Determine the [X, Y] coordinate at the center of the cell enclosing the given text.  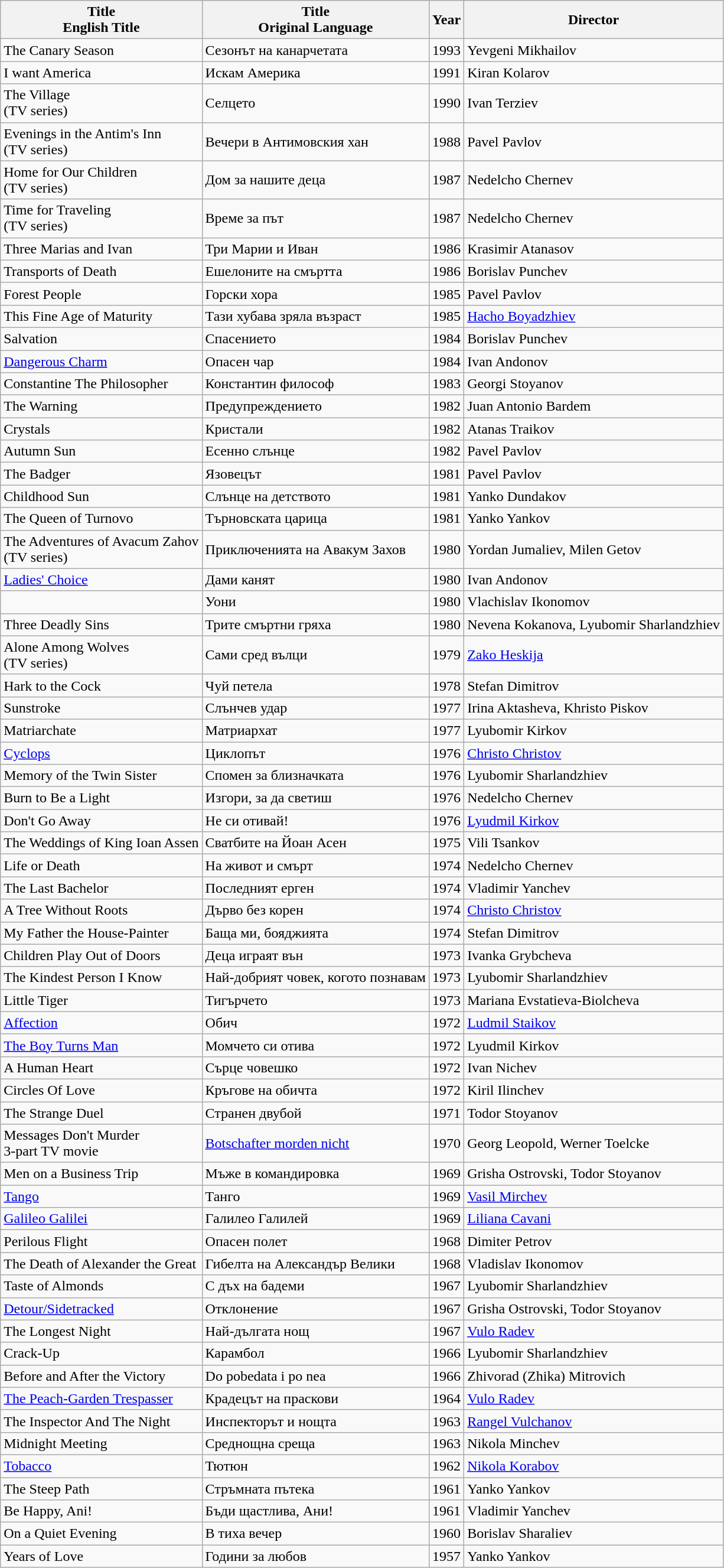
Hark to the Cock [102, 685]
Alone Among Wolves(TV series) [102, 655]
Баща ми, бояджията [315, 933]
Time for Traveling(TV series) [102, 219]
Rangel Vulchanov [594, 1421]
Константин философ [315, 384]
Стръмната пътека [315, 1488]
Cyclops [102, 753]
Memory of the Twin Sister [102, 776]
Опасен чар [315, 361]
Вечери в Антимовския хан [315, 142]
The Canary Season [102, 50]
1960 [446, 1534]
1970 [446, 1144]
The Kindest Person I Know [102, 978]
Ivan Terziev [594, 103]
The Adventures of Avacum Zahov(TV series) [102, 549]
1988 [446, 142]
Деца играят вън [315, 955]
Предупреждението [315, 406]
My Father the House-Painter [102, 933]
Autumn Sun [102, 451]
I want America [102, 73]
Crystals [102, 429]
Трите смъртни гряха [315, 624]
Ешелоните на смъртта [315, 271]
Странен двубой [315, 1112]
Mariana Evstatieva-Biolcheva [594, 1000]
Vasil Mirchev [594, 1196]
Искам Америка [315, 73]
Years of Love [102, 1556]
Гибелта на Александър Велики [315, 1264]
The Longest Night [102, 1331]
Irina Aktasheva, Khristo Piskov [594, 708]
The Death of Alexander the Great [102, 1264]
Слънце на детството [315, 496]
A Human Heart [102, 1068]
1971 [446, 1112]
1978 [446, 685]
На живот и смърт [315, 866]
The Peach-Garden Trespasser [102, 1398]
Отклонение [315, 1309]
Yevgeni Mikhailov [594, 50]
В тиха вечер [315, 1534]
Todor Stoyanov [594, 1112]
Kiran Kolarov [594, 73]
Язовецът [315, 474]
TitleEnglish Title [102, 20]
Burn to Be a Light [102, 798]
1993 [446, 50]
Ivan Nichev [594, 1068]
Nevena Kokanova, Lyubomir Sharlandzhiev [594, 624]
Дами канят [315, 580]
Do pobedata i po nea [315, 1376]
Three Marias and Ivan [102, 249]
Тази хубава зряла възраст [315, 316]
Селцето [315, 103]
Zhivorad (Zhika) Mitrovich [594, 1376]
Приключенията на Авакум Захов [315, 549]
Dimiter Petrov [594, 1241]
Lyubomir Kirkov [594, 730]
Zako Heskija [594, 655]
Children Play Out of Doors [102, 955]
Midnight Meeting [102, 1443]
Бъди щастлива, Ани! [315, 1511]
Crack-Up [102, 1354]
Танго [315, 1196]
Detour/Sidetracked [102, 1309]
The Boy Turns Man [102, 1045]
On a Quiet Evening [102, 1534]
Матриархат [315, 730]
Yanko Dundakov [594, 496]
Botschafter morden nicht [315, 1144]
Little Tiger [102, 1000]
Есенно слънце [315, 451]
Търновската царица [315, 519]
С дъх на бадеми [315, 1286]
1957 [446, 1556]
Дом за нашите деца [315, 180]
1990 [446, 103]
Опасен полет [315, 1241]
Последният ерген [315, 888]
Спасението [315, 339]
Year [446, 20]
Най-дългата нощ [315, 1331]
Сърце човешко [315, 1068]
The Last Bachelor [102, 888]
Director [594, 20]
Constantine The Philosopher [102, 384]
Дърво без корен [315, 910]
Обич [315, 1023]
The Steep Path [102, 1488]
Vlachislav Ikonomov [594, 602]
Време за път [315, 219]
Tango [102, 1196]
Сватбите на Йоан Асен [315, 843]
Georg Leopold, Werner Toelcke [594, 1144]
Чуй петела [315, 685]
Горски хора [315, 294]
Инспекторът и нощта [315, 1421]
A Tree Without Roots [102, 910]
Nikola Minchev [594, 1443]
The Badger [102, 474]
Men on a Business Trip [102, 1174]
This Fine Age of Maturity [102, 316]
Salvation [102, 339]
Sunstroke [102, 708]
Спомен за близначката [315, 776]
Borislav Sharaliev [594, 1534]
Крадецът на праскови [315, 1398]
Ivanka Grybcheva [594, 955]
Карамбол [315, 1354]
Слънчев удар [315, 708]
Transports of Death [102, 271]
Ladies' Choice [102, 580]
1979 [446, 655]
Най-добрият човек, когото познавам [315, 978]
Среднощна среща [315, 1443]
The Warning [102, 406]
The Inspector And The Night [102, 1421]
Matriarchate [102, 730]
Galileo Galilei [102, 1219]
TitleOriginal Language [315, 20]
Години за любов [315, 1556]
Кристали [315, 429]
Тютюн [315, 1466]
The Strange Duel [102, 1112]
Tobacco [102, 1466]
Circles Of Love [102, 1090]
Три Марии и Иван [315, 249]
1991 [446, 73]
Before and After the Victory [102, 1376]
1975 [446, 843]
Three Deadly Sins [102, 624]
Vili Tsankov [594, 843]
Изгори, за да светиш [315, 798]
Liliana Cavani [594, 1219]
Home for Our Children(TV series) [102, 180]
1983 [446, 384]
Галилео Галилей [315, 1219]
1962 [446, 1466]
Juan Antonio Bardem [594, 406]
Сами сред вълци [315, 655]
Yordan Jumaliev, Milen Getov [594, 549]
Dangerous Charm [102, 361]
Кръгове на обичта [315, 1090]
Childhood Sun [102, 496]
Be Happy, Ani! [102, 1511]
Messages Don't Murder3-part TV movie [102, 1144]
1964 [446, 1398]
Life or Death [102, 866]
Сезонът на канарчетата [315, 50]
The Queen of Turnovo [102, 519]
Georgi Stoyanov [594, 384]
Ludmil Staikov [594, 1023]
Evenings in the Antim's Inn(TV series) [102, 142]
Не си отивай! [315, 821]
Atanas Traikov [594, 429]
Krasimir Atanasov [594, 249]
Affection [102, 1023]
Nikola Korabov [594, 1466]
Циклопът [315, 753]
Уони [315, 602]
Kiril Ilinchev [594, 1090]
Don't Go Away [102, 821]
The Village(TV series) [102, 103]
Момчето си отива [315, 1045]
Taste of Almonds [102, 1286]
Hacho Boyadzhiev [594, 316]
Vladislav Ikonomov [594, 1264]
Perilous Flight [102, 1241]
Тигърчето [315, 1000]
Мъже в командировка [315, 1174]
Forest People [102, 294]
The Weddings of King Ioan Assen [102, 843]
